Capture the cell that displays the provided text and extract its [X, Y] central coordinate. 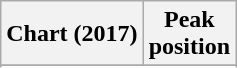
Chart (2017) [72, 34]
Peak position [189, 34]
